Identify which cell holds the provided text, then report its (x, y) central coordinate. 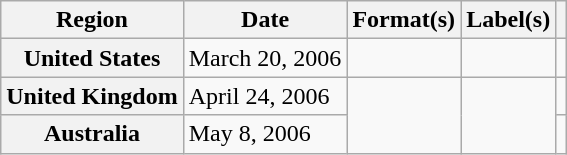
United States (92, 58)
April 24, 2006 (265, 96)
March 20, 2006 (265, 58)
May 8, 2006 (265, 134)
Label(s) (508, 20)
Format(s) (404, 20)
Region (92, 20)
United Kingdom (92, 96)
Date (265, 20)
Australia (92, 134)
